Determine the (X, Y) coordinate at the center of the cell enclosing the given text.  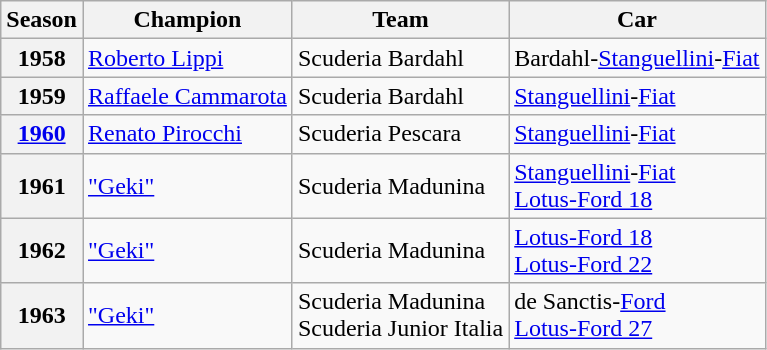
Car (637, 20)
Bardahl-Stanguellini-Fiat (637, 58)
1962 (42, 250)
Season (42, 20)
Renato Pirocchi (187, 134)
1959 (42, 96)
1958 (42, 58)
Team (400, 20)
1961 (42, 186)
Raffaele Cammarota (187, 96)
Lotus-Ford 18Lotus-Ford 22 (637, 250)
Scuderia MaduninaScuderia Junior Italia (400, 316)
1963 (42, 316)
1960 (42, 134)
Champion (187, 20)
Roberto Lippi (187, 58)
de Sanctis-FordLotus-Ford 27 (637, 316)
Scuderia Pescara (400, 134)
Stanguellini-FiatLotus-Ford 18 (637, 186)
